Scan for the cell matching the given text and deliver its [x, y] coordinate at center. 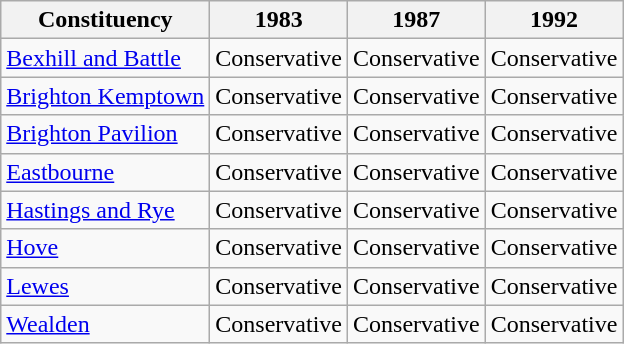
Eastbourne [106, 172]
1983 [279, 20]
Wealden [106, 324]
Constituency [106, 20]
Lewes [106, 286]
1987 [417, 20]
Brighton Kemptown [106, 96]
1992 [554, 20]
Hove [106, 248]
Brighton Pavilion [106, 134]
Hastings and Rye [106, 210]
Bexhill and Battle [106, 58]
